Search for the cell housing the specified text and yield its [X, Y] center coordinate. 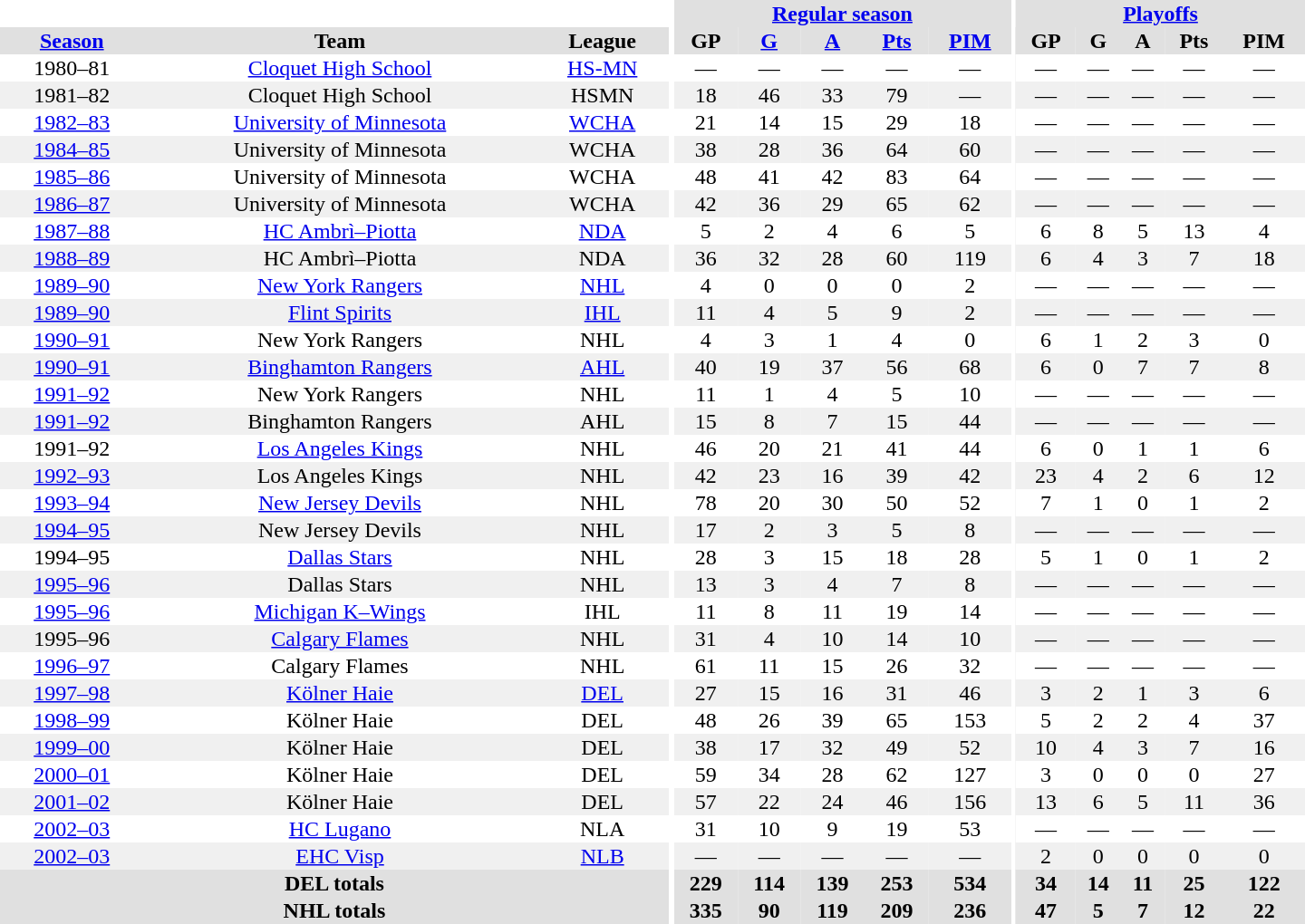
68 [970, 367]
League [602, 41]
83 [897, 177]
NLB [602, 856]
HS-MN [602, 68]
24 [832, 802]
NHL totals [334, 910]
122 [1263, 883]
1982–83 [72, 122]
229 [705, 883]
1980–81 [72, 68]
253 [897, 883]
NLA [602, 829]
Season [72, 41]
139 [832, 883]
Team [341, 41]
1988–89 [72, 258]
2000–01 [72, 775]
DEL totals [334, 883]
49 [897, 747]
90 [768, 910]
156 [970, 802]
79 [897, 95]
57 [705, 802]
1985–86 [72, 177]
1998–99 [72, 720]
114 [768, 883]
53 [970, 829]
61 [705, 666]
1997–98 [72, 693]
2001–02 [72, 802]
1981–82 [72, 95]
56 [897, 367]
534 [970, 883]
59 [705, 775]
EHC Visp [341, 856]
33 [832, 95]
236 [970, 910]
1992–93 [72, 476]
Regular season [842, 14]
335 [705, 910]
1984–85 [72, 149]
1993–94 [72, 503]
30 [832, 503]
Flint Spirits [341, 313]
209 [897, 910]
47 [1046, 910]
Michigan K–Wings [341, 611]
153 [970, 720]
1996–97 [72, 666]
40 [705, 367]
HC Lugano [341, 829]
1987–88 [72, 231]
78 [705, 503]
Playoffs [1160, 14]
1986–87 [72, 204]
127 [970, 775]
HSMN [602, 95]
1999–00 [72, 747]
25 [1194, 883]
50 [897, 503]
